Output the (X, Y) coordinate of the center of the cell containing the given text.  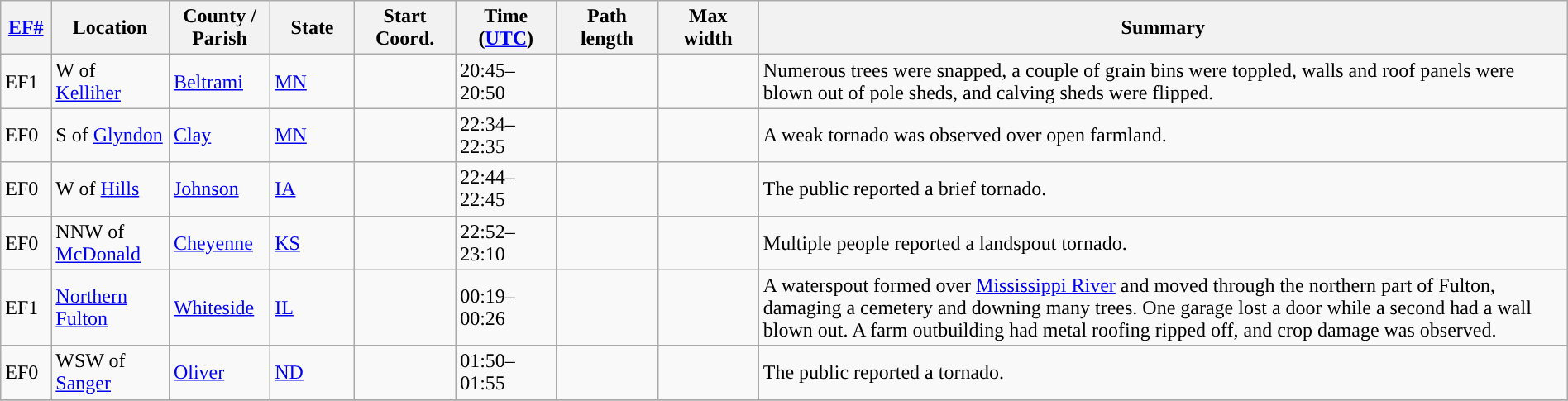
Location (111, 28)
00:19–00:26 (506, 308)
20:45–20:50 (506, 81)
Multiple people reported a landspout tornado. (1163, 243)
Northern Fulton (111, 308)
NNW of McDonald (111, 243)
22:44–22:45 (506, 189)
Start Coord. (404, 28)
IL (313, 308)
S of Glyndon (111, 136)
WSW of Sanger (111, 372)
Oliver (219, 372)
22:52–23:10 (506, 243)
22:34–22:35 (506, 136)
Path length (607, 28)
County / Parish (219, 28)
Numerous trees were snapped, a couple of grain bins were toppled, walls and roof panels were blown out of pole sheds, and calving sheds were flipped. (1163, 81)
Time (UTC) (506, 28)
W of Hills (111, 189)
State (313, 28)
EF# (26, 28)
The public reported a tornado. (1163, 372)
01:50–01:55 (506, 372)
Summary (1163, 28)
Whiteside (219, 308)
Johnson (219, 189)
Beltrami (219, 81)
Max width (708, 28)
IA (313, 189)
KS (313, 243)
ND (313, 372)
W of Kelliher (111, 81)
Clay (219, 136)
The public reported a brief tornado. (1163, 189)
A weak tornado was observed over open farmland. (1163, 136)
Cheyenne (219, 243)
